Determine the [x, y] coordinate at the center of the cell enclosing the given text.  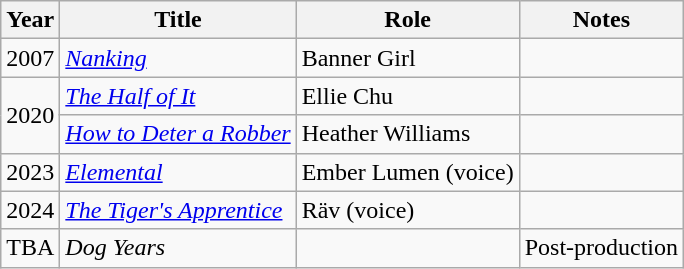
Ember Lumen (voice) [408, 172]
Räv (voice) [408, 210]
The Tiger's Apprentice [178, 210]
Post-production [601, 248]
Notes [601, 20]
2020 [30, 115]
Ellie Chu [408, 96]
Elemental [178, 172]
2007 [30, 58]
The Half of It [178, 96]
Role [408, 20]
Year [30, 20]
Heather Williams [408, 134]
Nanking [178, 58]
Banner Girl [408, 58]
Title [178, 20]
TBA [30, 248]
2023 [30, 172]
2024 [30, 210]
Dog Years [178, 248]
How to Deter a Robber [178, 134]
